Extract the [x, y] coordinate from the center of the cell holding the provided text.  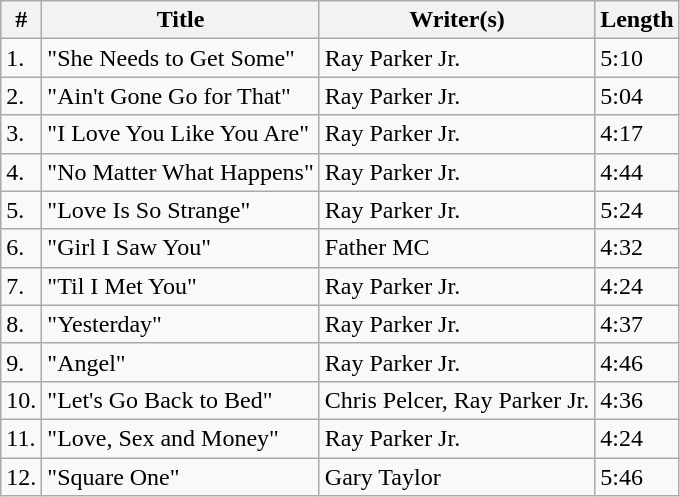
4:17 [637, 134]
Title [180, 20]
8. [22, 324]
"No Matter What Happens" [180, 172]
5:04 [637, 96]
"Square One" [180, 477]
"I Love You Like You Are" [180, 134]
"Girl I Saw You" [180, 248]
10. [22, 400]
Writer(s) [456, 20]
4:46 [637, 362]
"Ain't Gone Go for That" [180, 96]
11. [22, 438]
4:32 [637, 248]
3. [22, 134]
4:44 [637, 172]
1. [22, 58]
5:24 [637, 210]
"Love, Sex and Money" [180, 438]
4. [22, 172]
7. [22, 286]
"Angel" [180, 362]
"Yesterday" [180, 324]
"Let's Go Back to Bed" [180, 400]
4:37 [637, 324]
4:36 [637, 400]
5. [22, 210]
5:46 [637, 477]
"Til I Met You" [180, 286]
Gary Taylor [456, 477]
9. [22, 362]
6. [22, 248]
Father MC [456, 248]
"Love Is So Strange" [180, 210]
Length [637, 20]
Chris Pelcer, Ray Parker Jr. [456, 400]
# [22, 20]
"She Needs to Get Some" [180, 58]
5:10 [637, 58]
12. [22, 477]
2. [22, 96]
